Locate the cell with the specified text and output its [x, y] center coordinate. 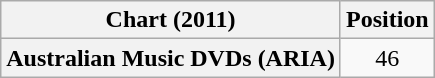
Australian Music DVDs (ARIA) [171, 58]
46 [387, 58]
Chart (2011) [171, 20]
Position [387, 20]
